Output the (X, Y) coordinate of the center of the cell containing the given text.  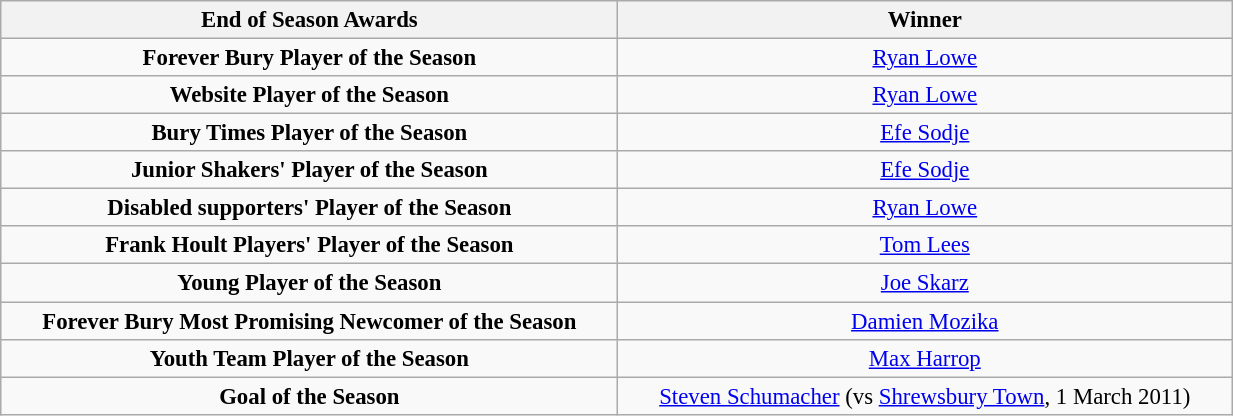
Forever Bury Most Promising Newcomer of the Season (310, 321)
Youth Team Player of the Season (310, 358)
Damien Mozika (925, 321)
Tom Lees (925, 245)
Forever Bury Player of the Season (310, 58)
Frank Hoult Players' Player of the Season (310, 245)
Steven Schumacher (vs Shrewsbury Town, 1 March 2011) (925, 396)
Bury Times Player of the Season (310, 133)
Winner (925, 20)
Goal of the Season (310, 396)
Disabled supporters' Player of the Season (310, 208)
Website Player of the Season (310, 95)
Max Harrop (925, 358)
Junior Shakers' Player of the Season (310, 170)
End of Season Awards (310, 20)
Joe Skarz (925, 283)
Young Player of the Season (310, 283)
